Search for the cell housing the specified text and yield its (x, y) center coordinate. 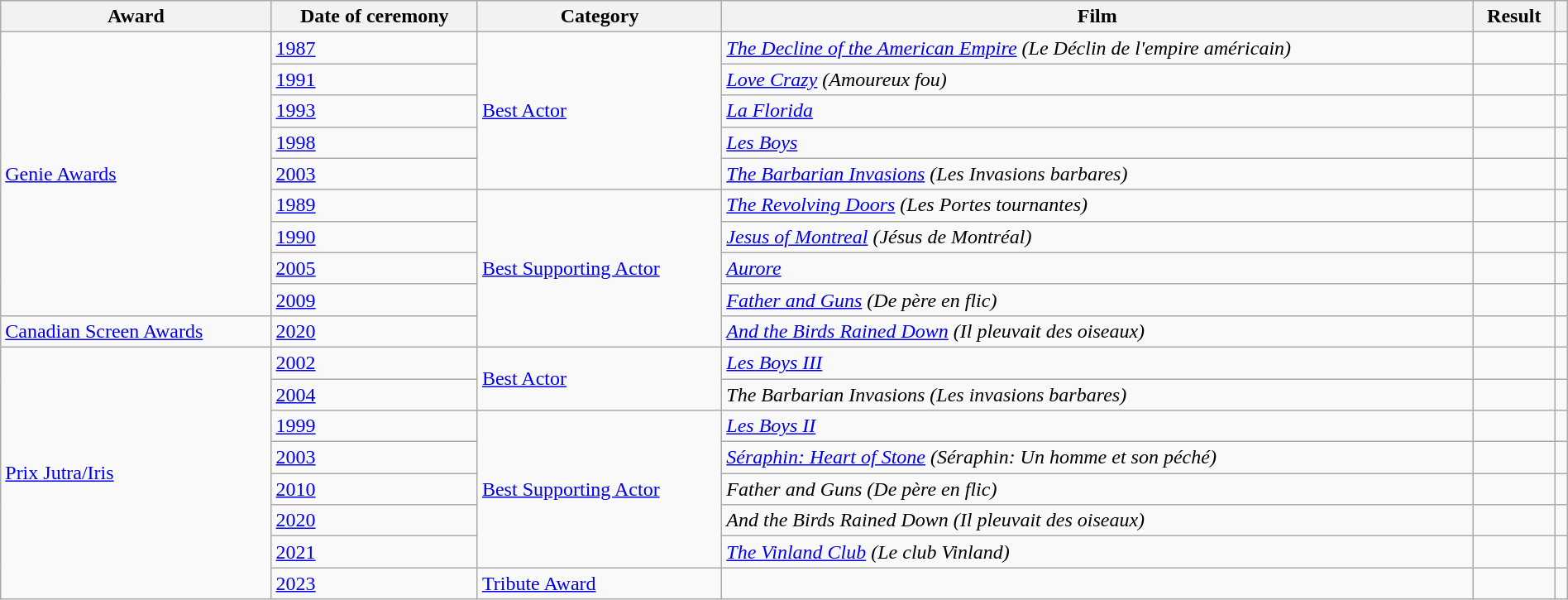
1993 (374, 111)
Canadian Screen Awards (136, 331)
The Barbarian Invasions (Les Invasions barbares) (1097, 174)
Film (1097, 17)
Les Boys II (1097, 426)
1998 (374, 142)
1989 (374, 205)
2002 (374, 362)
Aurore (1097, 268)
Jesus of Montreal (Jésus de Montréal) (1097, 237)
Prix Jutra/Iris (136, 473)
2005 (374, 268)
Tribute Award (599, 583)
The Decline of the American Empire (Le Déclin de l'empire américain) (1097, 48)
2021 (374, 552)
La Florida (1097, 111)
2010 (374, 489)
Les Boys (1097, 142)
Genie Awards (136, 174)
1999 (374, 426)
The Vinland Club (Le club Vinland) (1097, 552)
Love Crazy (Amoureux fou) (1097, 79)
Result (1514, 17)
The Barbarian Invasions (Les invasions barbares) (1097, 395)
Séraphin: Heart of Stone (Séraphin: Un homme et son péché) (1097, 458)
2004 (374, 395)
Date of ceremony (374, 17)
1991 (374, 79)
Award (136, 17)
2023 (374, 583)
1990 (374, 237)
Category (599, 17)
1987 (374, 48)
Les Boys III (1097, 362)
The Revolving Doors (Les Portes tournantes) (1097, 205)
2009 (374, 300)
